For the text-containing cell, return its midpoint in (x, y) coordinate format. 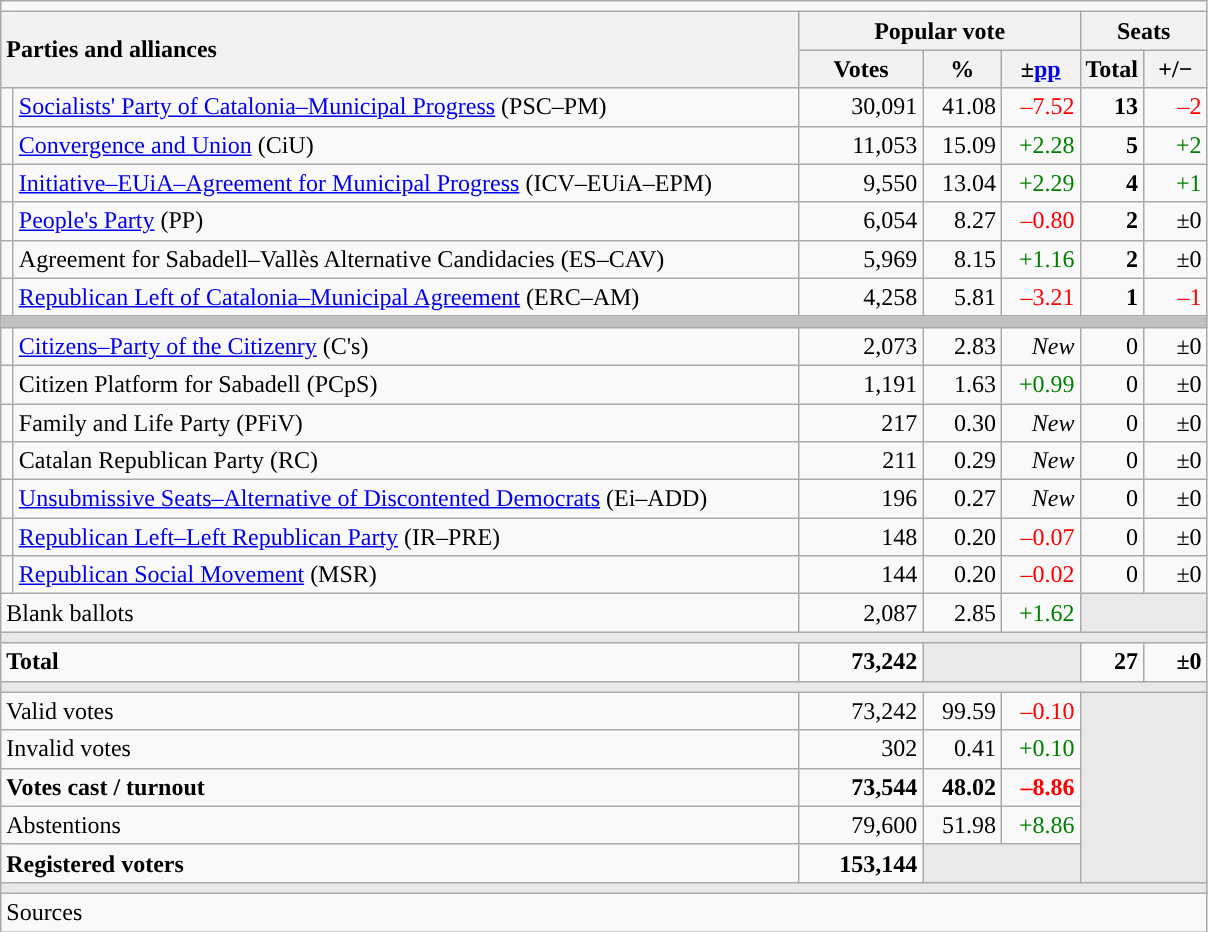
1 (1112, 297)
144 (861, 575)
2,073 (861, 346)
+0.99 (1040, 384)
6,054 (861, 221)
1,191 (861, 384)
Abstentions (400, 825)
–3.21 (1040, 297)
13.04 (962, 183)
211 (861, 461)
27 (1112, 662)
+2.28 (1040, 145)
Family and Life Party (PFiV) (406, 423)
Unsubmissive Seats–Alternative of Discontented Democrats (Ei–ADD) (406, 499)
30,091 (861, 107)
–8.86 (1040, 787)
5 (1112, 145)
–0.10 (1040, 711)
5.81 (962, 297)
Catalan Republican Party (RC) (406, 461)
Socialists' Party of Catalonia–Municipal Progress (PSC–PM) (406, 107)
Registered voters (400, 863)
–1 (1176, 297)
Agreement for Sabadell–Vallès Alternative Candidacies (ES–CAV) (406, 259)
+0.10 (1040, 749)
51.98 (962, 825)
Convergence and Union (CiU) (406, 145)
–0.07 (1040, 537)
–0.80 (1040, 221)
4,258 (861, 297)
% (962, 69)
15.09 (962, 145)
Votes (861, 69)
Valid votes (400, 711)
+/− (1176, 69)
73,544 (861, 787)
Blank ballots (400, 613)
Citizens–Party of the Citizenry (C's) (406, 346)
Parties and alliances (400, 50)
0.41 (962, 749)
99.59 (962, 711)
+2 (1176, 145)
–2 (1176, 107)
Sources (604, 912)
196 (861, 499)
1.63 (962, 384)
153,144 (861, 863)
8.15 (962, 259)
0.27 (962, 499)
+1 (1176, 183)
0.30 (962, 423)
Republican Left–Left Republican Party (IR–PRE) (406, 537)
Initiative–EUiA–Agreement for Municipal Progress (ICV–EUiA–EPM) (406, 183)
2,087 (861, 613)
2.83 (962, 346)
4 (1112, 183)
Seats (1144, 31)
People's Party (PP) (406, 221)
0.29 (962, 461)
11,053 (861, 145)
13 (1112, 107)
148 (861, 537)
41.08 (962, 107)
+8.86 (1040, 825)
8.27 (962, 221)
+2.29 (1040, 183)
–0.02 (1040, 575)
±pp (1040, 69)
5,969 (861, 259)
+1.16 (1040, 259)
79,600 (861, 825)
Republican Left of Catalonia–Municipal Agreement (ERC–AM) (406, 297)
2.85 (962, 613)
Citizen Platform for Sabadell (PCpS) (406, 384)
Invalid votes (400, 749)
302 (861, 749)
48.02 (962, 787)
+1.62 (1040, 613)
Votes cast / turnout (400, 787)
–7.52 (1040, 107)
217 (861, 423)
9,550 (861, 183)
Popular vote (940, 31)
Republican Social Movement (MSR) (406, 575)
